Provide the (x, y) coordinate of the cell's center where the given text is located.  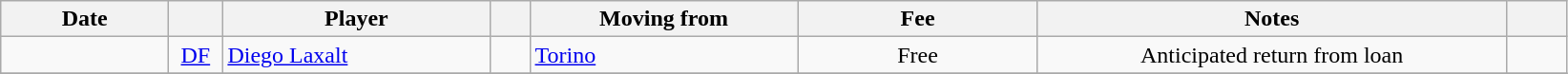
Free (918, 55)
Moving from (664, 19)
Player (357, 19)
Date (85, 19)
Fee (918, 19)
Diego Laxalt (357, 55)
DF (196, 55)
Anticipated return from loan (1271, 55)
Torino (664, 55)
Notes (1271, 19)
